Return the [x, y] coordinate for the center point of the cell that contains the specified text.  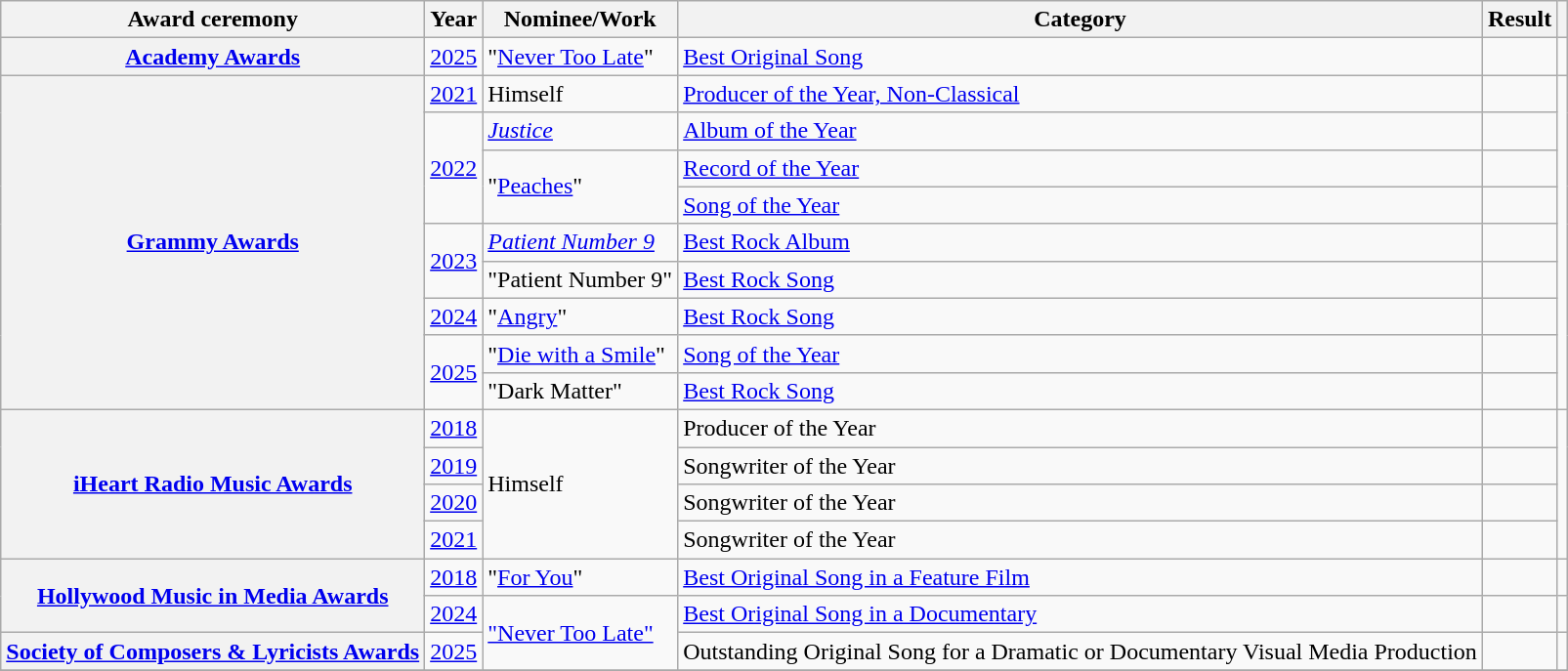
Producer of the Year [1081, 428]
Nominee/Work [580, 20]
"Peaches" [580, 187]
"Patient Number 9" [580, 279]
iHeart Radio Music Awards [213, 483]
Record of the Year [1081, 168]
Result [1519, 20]
"Die with a Smile" [580, 354]
Grammy Awards [213, 242]
Best Original Song [1081, 57]
Academy Awards [213, 57]
Outstanding Original Song for a Dramatic or Documentary Visual Media Production [1081, 651]
Best Original Song in a Feature Film [1081, 577]
Hollywood Music in Media Awards [213, 596]
"Angry" [580, 316]
Producer of the Year, Non-Classical [1081, 94]
Best Rock Album [1081, 242]
"For You" [580, 577]
2020 [453, 503]
Category [1081, 20]
Patient Number 9 [580, 242]
Album of the Year [1081, 131]
Year [453, 20]
2022 [453, 168]
Award ceremony [213, 20]
Best Original Song in a Documentary [1081, 614]
Justice [580, 131]
2023 [453, 261]
Society of Composers & Lyricists Awards [213, 651]
2019 [453, 466]
"Dark Matter" [580, 391]
